Find where the given text appears and provide that cell's center as [X, Y] coordinate. 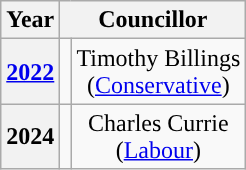
Charles Currie(Labour) [158, 136]
Councillor [153, 20]
Year [30, 20]
2024 [30, 136]
2022 [30, 72]
Timothy Billings(Conservative) [158, 72]
